Find where the given text appears and provide that cell's center as (x, y) coordinate. 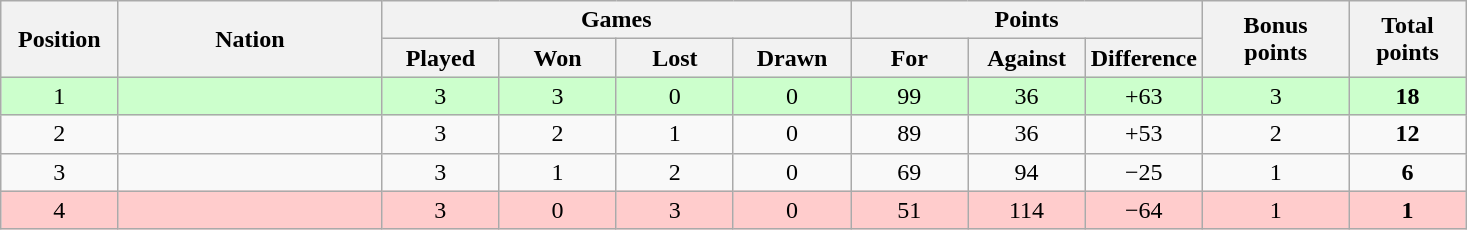
Played (440, 58)
94 (1026, 172)
+63 (1144, 96)
Against (1026, 58)
−64 (1144, 210)
6 (1408, 172)
114 (1026, 210)
Nation (250, 39)
Lost (674, 58)
4 (60, 210)
+53 (1144, 134)
Difference (1144, 58)
−25 (1144, 172)
Bonuspoints (1276, 39)
Totalpoints (1408, 39)
For (910, 58)
Points (1027, 20)
18 (1408, 96)
Won (558, 58)
Games (616, 20)
89 (910, 134)
Position (60, 39)
12 (1408, 134)
51 (910, 210)
69 (910, 172)
99 (910, 96)
Drawn (792, 58)
